Determine the (X, Y) coordinate at the center of the cell enclosing the given text.  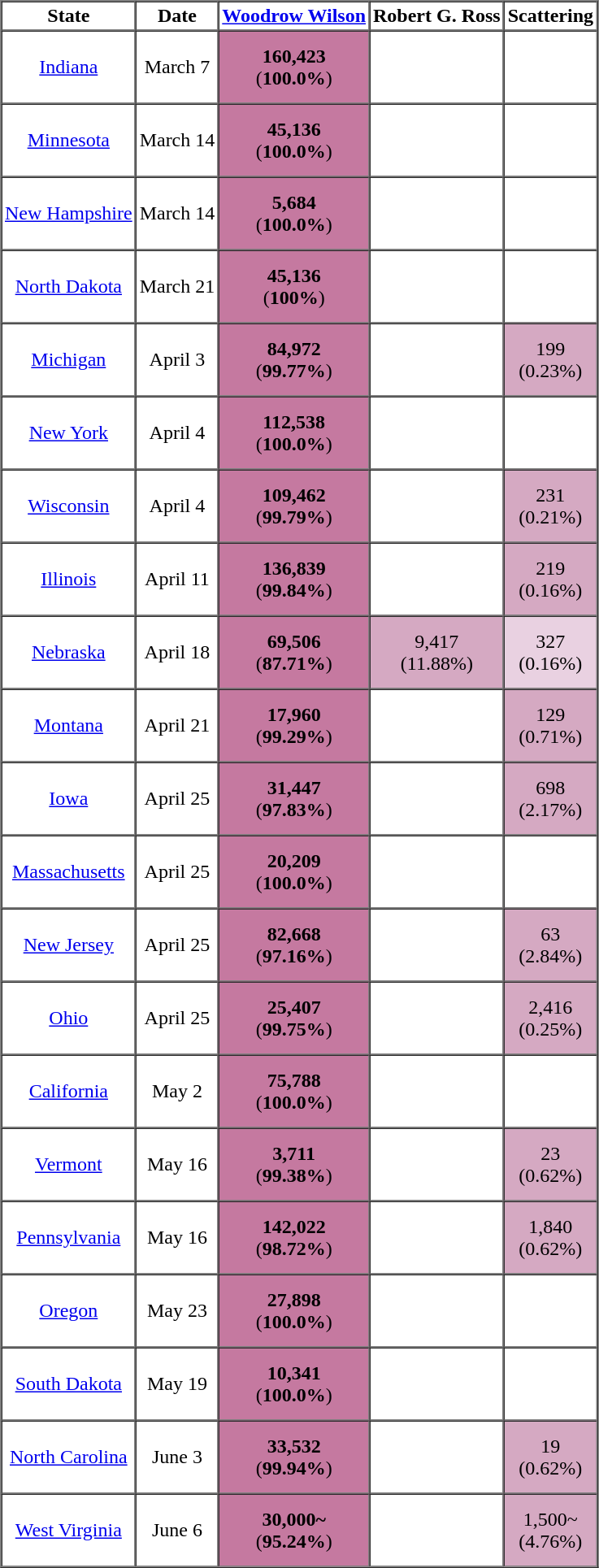
33,532 (99.94%) (294, 1457)
84,972(99.77%) (294, 360)
82,668(97.16%) (294, 945)
5,684(100.0%) (294, 214)
25,407(99.75%) (294, 1019)
Illinois (69, 580)
1,500~(4.76%) (550, 1531)
Oregon (69, 1311)
April 21 (177, 726)
Minnesota (69, 141)
Massachusetts (69, 872)
231(0.21%) (550, 506)
North Carolina (69, 1457)
23(0.62%) (550, 1165)
Wisconsin (69, 506)
Scattering (550, 16)
Date (177, 16)
New Hampshire (69, 214)
3,711(99.38%) (294, 1165)
Nebraska (69, 653)
2,416(0.25%) (550, 1019)
West Virginia (69, 1531)
112,538(100.0%) (294, 433)
March 21 (177, 287)
June 3 (177, 1457)
April 11 (177, 580)
Indiana (69, 67)
June 6 (177, 1531)
17,960(99.29%) (294, 726)
160,423(100.0%) (294, 67)
75,788(100.0%) (294, 1092)
45,136(100.0%) (294, 141)
Ohio (69, 1019)
10,341(100.0%) (294, 1384)
April 18 (177, 653)
May 23 (177, 1311)
30,000~(95.24%) (294, 1531)
63(2.84%) (550, 945)
129(0.71%) (550, 726)
Vermont (69, 1165)
Montana (69, 726)
698(2.17%) (550, 799)
April 3 (177, 360)
9,417(11.88%) (437, 653)
109,462(99.79%) (294, 506)
31,447(97.83%) (294, 799)
136,839 (99.84%) (294, 580)
Michigan (69, 360)
Pennsylvania (69, 1238)
27,898(100.0%) (294, 1311)
May 2 (177, 1092)
69,506(87.71%) (294, 653)
March 7 (177, 67)
1,840(0.62%) (550, 1238)
Iowa (69, 799)
State (69, 16)
Woodrow Wilson (294, 16)
19(0.62%) (550, 1457)
142,022(98.72%) (294, 1238)
219(0.16%) (550, 580)
North Dakota (69, 287)
Robert G. Ross (437, 16)
May 19 (177, 1384)
South Dakota (69, 1384)
45,136(100%) (294, 287)
327(0.16%) (550, 653)
199(0.23%) (550, 360)
California (69, 1092)
20,209(100.0%) (294, 872)
New Jersey (69, 945)
New York (69, 433)
